Scan for the cell matching the given text and deliver its (x, y) coordinate at center. 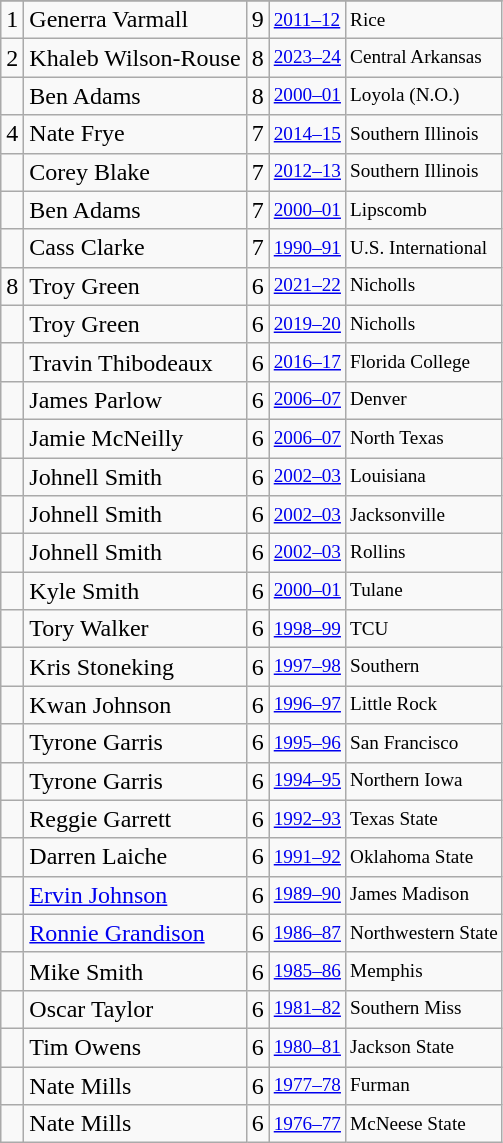
Ronnie Grandison (135, 933)
Little Rock (424, 705)
Memphis (424, 971)
1998–99 (307, 629)
Rice (424, 20)
McNeese State (424, 1124)
Kyle Smith (135, 591)
1977–78 (307, 1085)
Florida College (424, 362)
Corey Blake (135, 172)
Nate Frye (135, 134)
1994–95 (307, 781)
9 (258, 20)
1997–98 (307, 667)
2014–15 (307, 134)
Cass Clarke (135, 248)
Southern (424, 667)
1980–81 (307, 1047)
Lipscomb (424, 210)
Khaleb Wilson-Rouse (135, 58)
1986–87 (307, 933)
1992–93 (307, 819)
2 (12, 58)
Furman (424, 1085)
1 (12, 20)
4 (12, 134)
James Parlow (135, 400)
1995–96 (307, 743)
Darren Laiche (135, 857)
Northwestern State (424, 933)
1976–77 (307, 1124)
Travin Thibodeaux (135, 362)
Generra Varmall (135, 20)
Oklahoma State (424, 857)
U.S. International (424, 248)
Kris Stoneking (135, 667)
2012–13 (307, 172)
Tory Walker (135, 629)
San Francisco (424, 743)
Rollins (424, 553)
2023–24 (307, 58)
Texas State (424, 819)
North Texas (424, 438)
1991–92 (307, 857)
Denver (424, 400)
Tulane (424, 591)
2019–20 (307, 324)
Reggie Garrett (135, 819)
Jackson State (424, 1047)
Kwan Johnson (135, 705)
Central Arkansas (424, 58)
1996–97 (307, 705)
Loyola (N.O.) (424, 96)
2011–12 (307, 20)
2021–22 (307, 286)
1985–86 (307, 971)
TCU (424, 629)
Northern Iowa (424, 781)
James Madison (424, 895)
Mike Smith (135, 971)
Jamie McNeilly (135, 438)
Jacksonville (424, 515)
Louisiana (424, 477)
Oscar Taylor (135, 1009)
1989–90 (307, 895)
2016–17 (307, 362)
Southern Miss (424, 1009)
1981–82 (307, 1009)
Ervin Johnson (135, 895)
1990–91 (307, 248)
Tim Owens (135, 1047)
